Detect which cell encompasses the target text, then output its [X, Y] center coordinate. 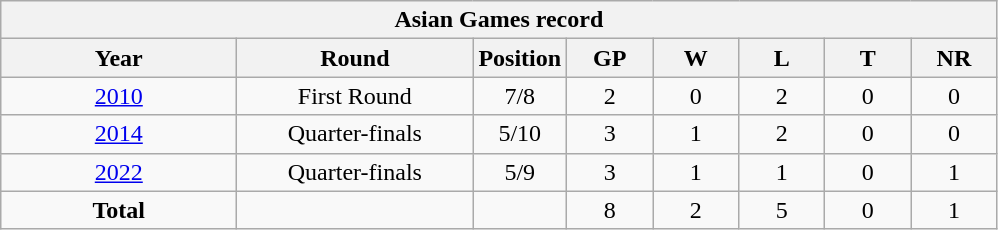
T [868, 58]
Year [119, 58]
W [696, 58]
GP [610, 58]
Asian Games record [499, 20]
7/8 [520, 96]
NR [954, 58]
2010 [119, 96]
Total [119, 210]
5/10 [520, 134]
2014 [119, 134]
L [782, 58]
5 [782, 210]
5/9 [520, 172]
8 [610, 210]
2022 [119, 172]
Position [520, 58]
First Round [355, 96]
Round [355, 58]
